For the text-containing cell, return its midpoint in (x, y) coordinate format. 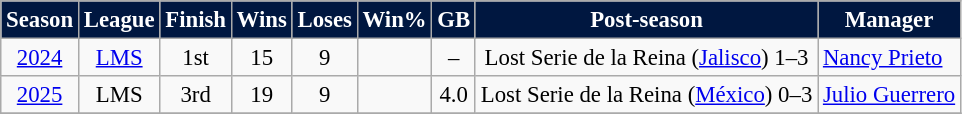
Lost Serie de la Reina (Jalisco) 1–3 (646, 58)
2024 (40, 58)
– (454, 58)
Loses (324, 20)
2025 (40, 95)
Nancy Prieto (890, 58)
3rd (196, 95)
1st (196, 58)
Lost Serie de la Reina (México) 0–3 (646, 95)
4.0 (454, 95)
Season (40, 20)
Post-season (646, 20)
GB (454, 20)
Manager (890, 20)
Wins (262, 20)
19 (262, 95)
Win% (394, 20)
Julio Guerrero (890, 95)
League (118, 20)
15 (262, 58)
Finish (196, 20)
